Provide the (x, y) coordinate of the cell's center where the given text is located.  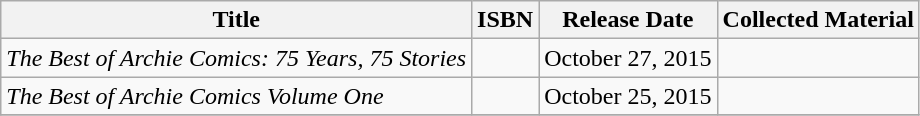
Title (236, 20)
October 25, 2015 (628, 96)
October 27, 2015 (628, 58)
ISBN (506, 20)
Release Date (628, 20)
The Best of Archie Comics Volume One (236, 96)
Collected Material (818, 20)
The Best of Archie Comics: 75 Years, 75 Stories (236, 58)
